Identify which cell holds the provided text, then report its [X, Y] central coordinate. 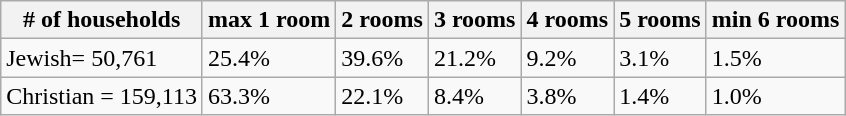
3.8% [568, 96]
Christian = 159,113 [102, 96]
3.1% [660, 58]
Jewish= 50,761 [102, 58]
1.5% [776, 58]
8.4% [474, 96]
25.4% [268, 58]
22.1% [382, 96]
5 rooms [660, 20]
min 6 rooms [776, 20]
# of households [102, 20]
1.4% [660, 96]
2 rooms [382, 20]
4 rooms [568, 20]
21.2% [474, 58]
63.3% [268, 96]
1.0% [776, 96]
max 1 room [268, 20]
39.6% [382, 58]
3 rooms [474, 20]
9.2% [568, 58]
